For the text-containing cell, return its midpoint in (X, Y) coordinate format. 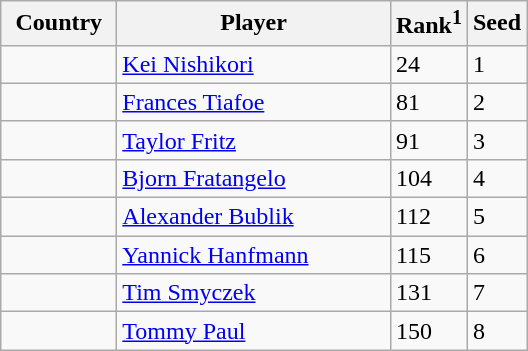
115 (428, 255)
Yannick Hanfmann (254, 255)
112 (428, 217)
7 (496, 293)
1 (496, 64)
5 (496, 217)
Country (59, 24)
150 (428, 331)
Player (254, 24)
24 (428, 64)
4 (496, 178)
Tommy Paul (254, 331)
8 (496, 331)
Frances Tiafoe (254, 102)
Bjorn Fratangelo (254, 178)
Rank1 (428, 24)
2 (496, 102)
104 (428, 178)
Kei Nishikori (254, 64)
91 (428, 140)
3 (496, 140)
Seed (496, 24)
Alexander Bublik (254, 217)
Tim Smyczek (254, 293)
131 (428, 293)
6 (496, 255)
81 (428, 102)
Taylor Fritz (254, 140)
